For the text-containing cell, return its midpoint in [x, y] coordinate format. 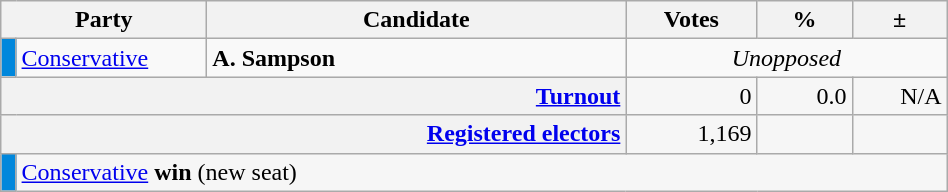
Candidate [416, 20]
Conservative [112, 58]
Votes [692, 20]
Turnout [314, 96]
Conservative win (new seat) [482, 172]
Registered electors [314, 134]
0 [692, 96]
± [900, 20]
1,169 [692, 134]
0.0 [804, 96]
A. Sampson [416, 58]
Party [104, 20]
Unopposed [786, 58]
% [804, 20]
N/A [900, 96]
